Locate the cell with the specified text and output its (x, y) center coordinate. 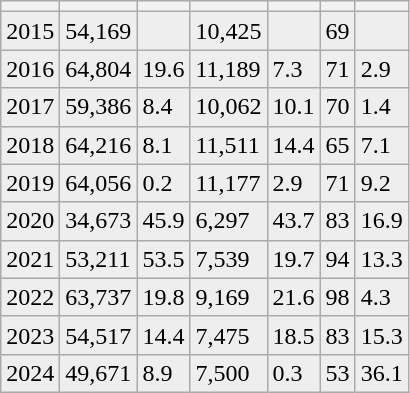
2017 (30, 107)
53.5 (164, 259)
16.9 (382, 221)
10,062 (228, 107)
2015 (30, 31)
7,539 (228, 259)
0.3 (294, 373)
9.2 (382, 183)
1.4 (382, 107)
19.8 (164, 297)
11,189 (228, 69)
36.1 (382, 373)
18.5 (294, 335)
19.6 (164, 69)
2019 (30, 183)
43.7 (294, 221)
98 (338, 297)
70 (338, 107)
65 (338, 145)
54,517 (98, 335)
7.1 (382, 145)
8.4 (164, 107)
2018 (30, 145)
2016 (30, 69)
54,169 (98, 31)
7,500 (228, 373)
34,673 (98, 221)
2023 (30, 335)
9,169 (228, 297)
21.6 (294, 297)
7.3 (294, 69)
45.9 (164, 221)
11,511 (228, 145)
6,297 (228, 221)
49,671 (98, 373)
69 (338, 31)
94 (338, 259)
59,386 (98, 107)
63,737 (98, 297)
64,804 (98, 69)
10,425 (228, 31)
64,216 (98, 145)
2020 (30, 221)
64,056 (98, 183)
2021 (30, 259)
8.1 (164, 145)
7,475 (228, 335)
2022 (30, 297)
19.7 (294, 259)
15.3 (382, 335)
0.2 (164, 183)
10.1 (294, 107)
11,177 (228, 183)
13.3 (382, 259)
4.3 (382, 297)
53 (338, 373)
53,211 (98, 259)
2024 (30, 373)
8.9 (164, 373)
